Return the [X, Y] coordinate for the center point of the cell that contains the specified text.  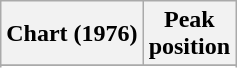
Peakposition [189, 34]
Chart (1976) [72, 34]
